From the cell containing the given text, extract its center point as [X, Y] coordinate. 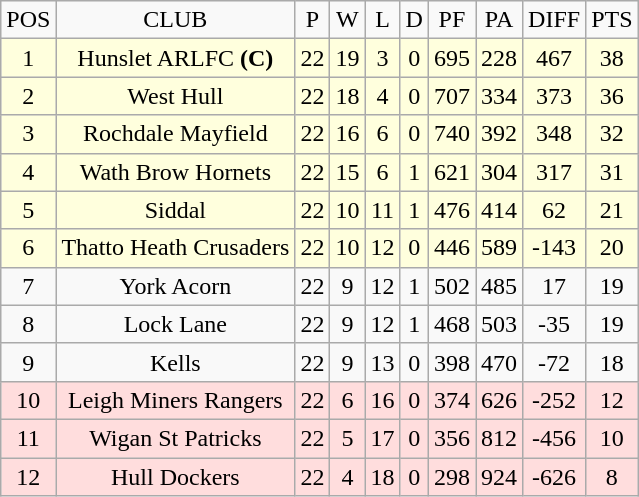
812 [500, 438]
468 [452, 324]
31 [612, 172]
Lock Lane [176, 324]
503 [500, 324]
470 [500, 362]
2 [28, 96]
334 [500, 96]
476 [452, 210]
373 [554, 96]
-35 [554, 324]
7 [28, 286]
38 [612, 58]
Wigan St Patricks [176, 438]
356 [452, 438]
P [312, 20]
L [382, 20]
20 [612, 248]
West Hull [176, 96]
924 [500, 477]
W [348, 20]
York Acorn [176, 286]
POS [28, 20]
Wath Brow Hornets [176, 172]
740 [452, 134]
398 [452, 362]
304 [500, 172]
32 [612, 134]
502 [452, 286]
626 [500, 400]
446 [452, 248]
Siddal [176, 210]
D [414, 20]
621 [452, 172]
Kells [176, 362]
PTS [612, 20]
589 [500, 248]
36 [612, 96]
PF [452, 20]
707 [452, 96]
Hunslet ARLFC (C) [176, 58]
-456 [554, 438]
414 [500, 210]
695 [452, 58]
21 [612, 210]
Hull Dockers [176, 477]
62 [554, 210]
Leigh Miners Rangers [176, 400]
298 [452, 477]
-252 [554, 400]
Thatto Heath Crusaders [176, 248]
374 [452, 400]
CLUB [176, 20]
15 [348, 172]
PA [500, 20]
467 [554, 58]
-626 [554, 477]
317 [554, 172]
Rochdale Mayfield [176, 134]
-72 [554, 362]
228 [500, 58]
13 [382, 362]
392 [500, 134]
485 [500, 286]
DIFF [554, 20]
-143 [554, 248]
348 [554, 134]
